Determine the [X, Y] coordinate at the center of the cell enclosing the given text.  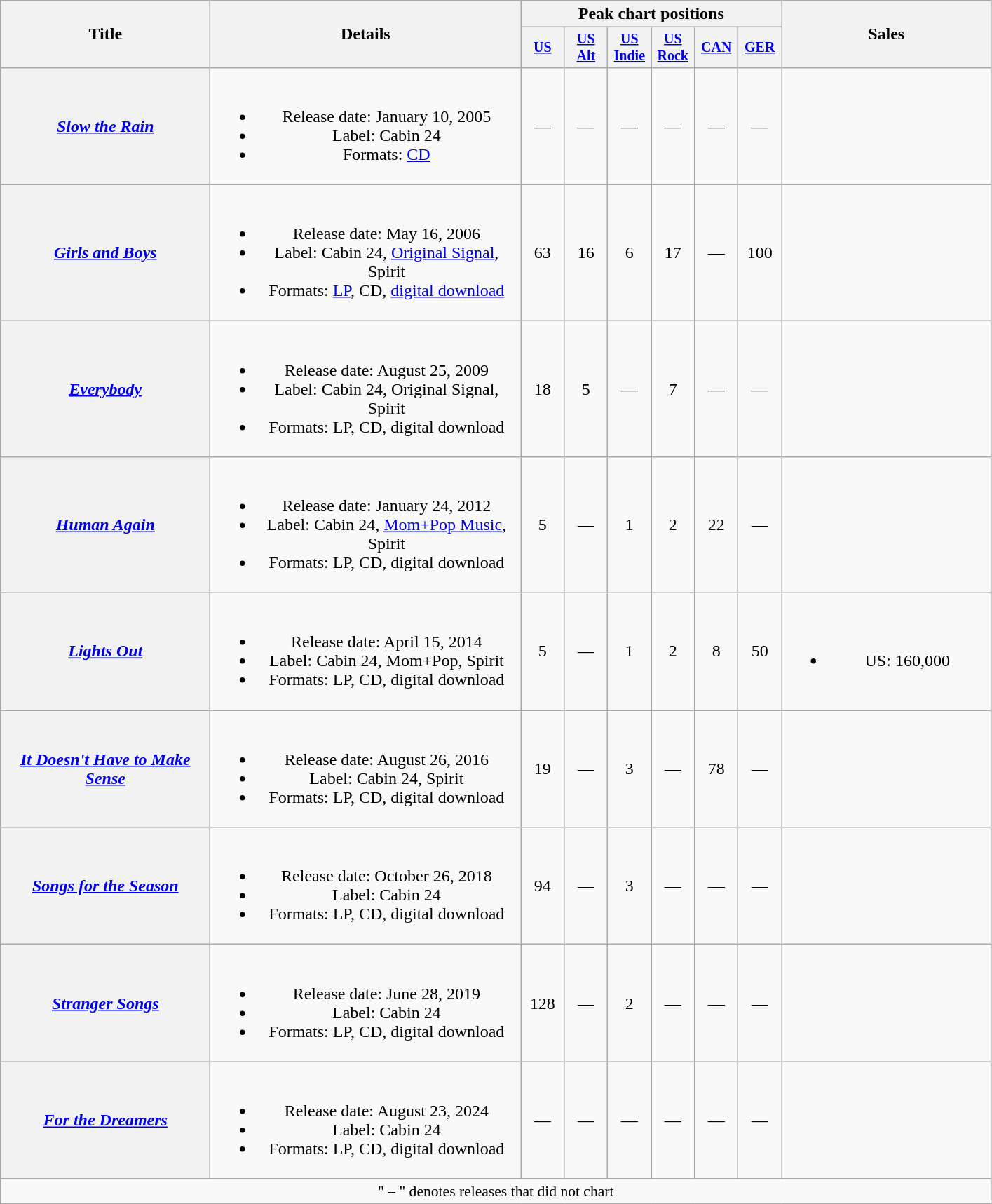
17 [673, 252]
Release date: January 10, 2005Label: Cabin 24Formats: CD [366, 126]
Peak chart positions [651, 14]
Human Again [105, 525]
Details [366, 34]
" – " denotes releases that did not chart [496, 1191]
63 [543, 252]
CAN [716, 48]
Release date: August 23, 2024Label: Cabin 24Formats: LP, CD, digital download [366, 1121]
18 [543, 388]
Release date: May 16, 2006Label: Cabin 24, Original Signal, SpiritFormats: LP, CD, digital download [366, 252]
Stranger Songs [105, 1003]
For the Dreamers [105, 1121]
78 [716, 769]
8 [716, 652]
Sales [886, 34]
Lights Out [105, 652]
50 [760, 652]
16 [586, 252]
Release date: June 28, 2019Label: Cabin 24Formats: LP, CD, digital download [366, 1003]
It Doesn't Have to Make Sense [105, 769]
US Indie [630, 48]
USAlt [586, 48]
Everybody [105, 388]
22 [716, 525]
Release date: August 25, 2009Label: Cabin 24, Original Signal, SpiritFormats: LP, CD, digital download [366, 388]
Slow the Rain [105, 126]
GER [760, 48]
US [543, 48]
6 [630, 252]
7 [673, 388]
94 [543, 886]
Songs for the Season [105, 886]
Title [105, 34]
US Rock [673, 48]
128 [543, 1003]
Release date: October 26, 2018Label: Cabin 24Formats: LP, CD, digital download [366, 886]
100 [760, 252]
Girls and Boys [105, 252]
Release date: April 15, 2014Label: Cabin 24, Mom+Pop, SpiritFormats: LP, CD, digital download [366, 652]
Release date: January 24, 2012Label: Cabin 24, Mom+Pop Music, SpiritFormats: LP, CD, digital download [366, 525]
19 [543, 769]
Release date: August 26, 2016Label: Cabin 24, SpiritFormats: LP, CD, digital download [366, 769]
US: 160,000 [886, 652]
